Scan for the cell matching the given text and deliver its (x, y) coordinate at center. 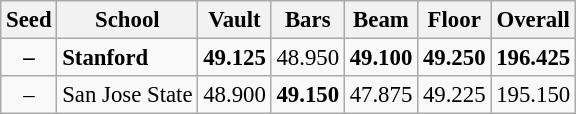
49.100 (380, 58)
School (128, 20)
49.150 (308, 95)
49.250 (454, 58)
Overall (534, 20)
48.900 (234, 95)
Seed (29, 20)
195.150 (534, 95)
Floor (454, 20)
49.125 (234, 58)
196.425 (534, 58)
Stanford (128, 58)
48.950 (308, 58)
47.875 (380, 95)
Beam (380, 20)
49.225 (454, 95)
San Jose State (128, 95)
Vault (234, 20)
Bars (308, 20)
